Provide the [x, y] coordinate of the cell's center where the given text is located.  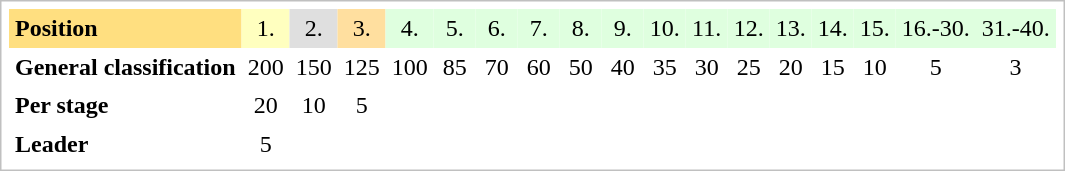
30 [707, 66]
3 [1016, 66]
General classification [126, 66]
35 [665, 66]
25 [749, 66]
8. [581, 28]
150 [314, 66]
12. [749, 28]
7. [539, 28]
Leader [126, 143]
200 [266, 66]
70 [497, 66]
6. [497, 28]
Per stage [126, 105]
11. [707, 28]
85 [455, 66]
60 [539, 66]
125 [362, 66]
10. [665, 28]
100 [410, 66]
Position [126, 28]
15. [875, 28]
14. [833, 28]
5. [455, 28]
40 [623, 66]
2. [314, 28]
31.-40. [1016, 28]
4. [410, 28]
50 [581, 66]
15 [833, 66]
13. [791, 28]
16.-30. [936, 28]
1. [266, 28]
3. [362, 28]
9. [623, 28]
